Capture the cell that displays the provided text and extract its [x, y] central coordinate. 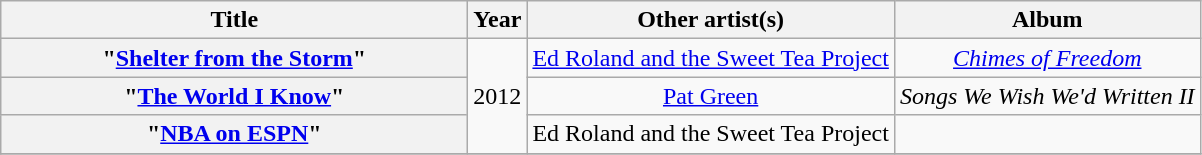
Title [234, 20]
Chimes of Freedom [1047, 58]
"The World I Know" [234, 96]
Other artist(s) [711, 20]
Year [498, 20]
Pat Green [711, 96]
Album [1047, 20]
Songs We Wish We'd Written II [1047, 96]
"NBA on ESPN" [234, 134]
"Shelter from the Storm" [234, 58]
2012 [498, 96]
